Capture the cell that displays the provided text and extract its [x, y] central coordinate. 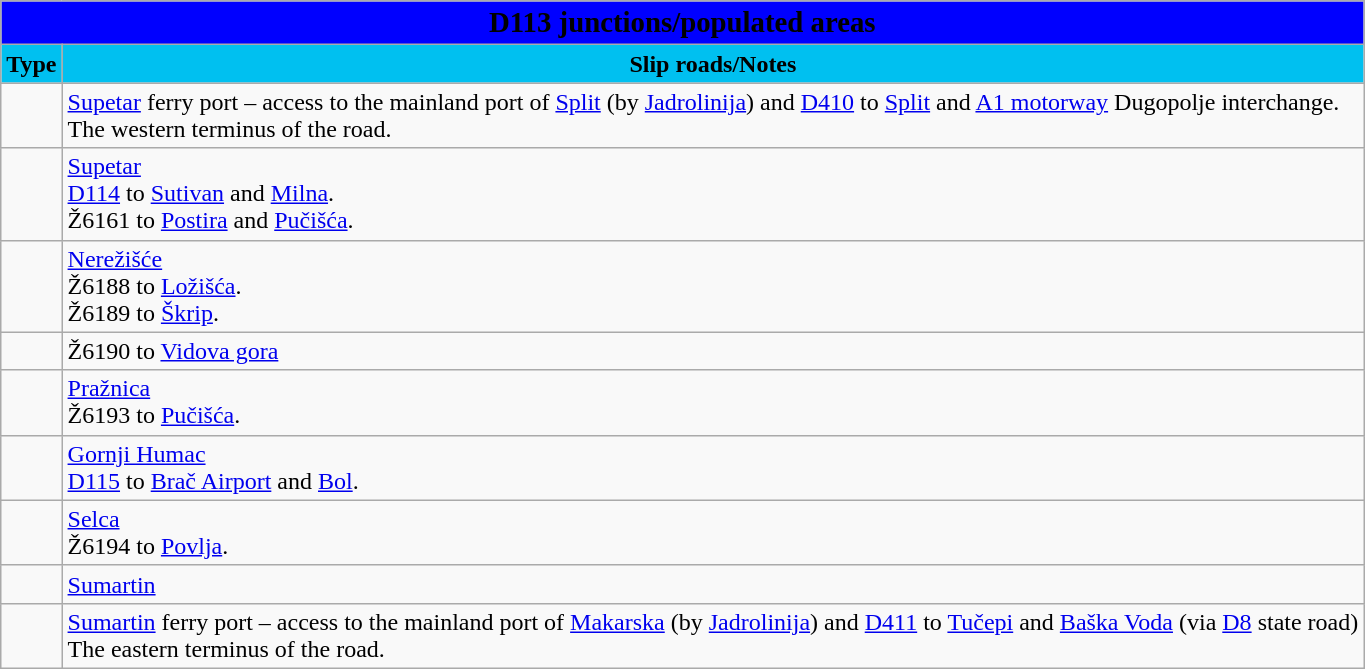
Type [32, 64]
D113 junctions/populated areas [682, 23]
Ž6190 to Vidova gora [713, 351]
SelcaŽ6194 to Povlja. [713, 532]
NerežišćeŽ6188 to Ložišća.Ž6189 to Škrip. [713, 286]
Gornji Humac D115 to Brač Airport and Bol. [713, 468]
Sumartin [713, 584]
Slip roads/Notes [713, 64]
PražnicaŽ6193 to Pučišća. [713, 402]
Supetar D114 to Sutivan and Milna.Ž6161 to Postira and Pučišća. [713, 194]
